From the cell containing the given text, extract its center point as [X, Y] coordinate. 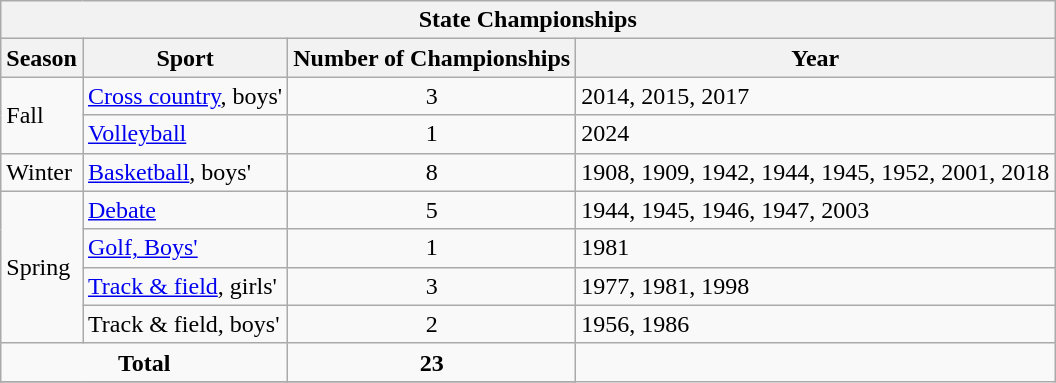
2024 [816, 134]
Volleyball [184, 134]
Golf, Boys' [184, 248]
1944, 1945, 1946, 1947, 2003 [816, 210]
Number of Championships [432, 58]
Year [816, 58]
Track & field, boys' [184, 324]
1908, 1909, 1942, 1944, 1945, 1952, 2001, 2018 [816, 172]
State Championships [528, 20]
8 [432, 172]
2014, 2015, 2017 [816, 96]
Debate [184, 210]
23 [432, 362]
Basketball, boys' [184, 172]
Track & field, girls' [184, 286]
2 [432, 324]
Fall [42, 115]
1981 [816, 248]
5 [432, 210]
Sport [184, 58]
Winter [42, 172]
Season [42, 58]
1956, 1986 [816, 324]
Total [144, 362]
1977, 1981, 1998 [816, 286]
Spring [42, 267]
Cross country, boys' [184, 96]
